Detect which cell encompasses the target text, then output its [x, y] center coordinate. 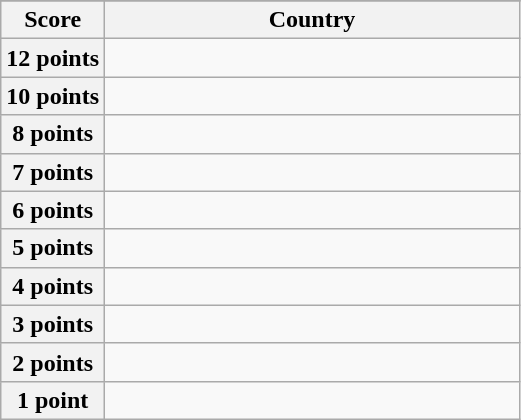
7 points [53, 172]
Score [53, 20]
Country [312, 20]
3 points [53, 324]
4 points [53, 286]
1 point [53, 400]
6 points [53, 210]
12 points [53, 58]
8 points [53, 134]
5 points [53, 248]
10 points [53, 96]
2 points [53, 362]
